Capture the cell that displays the provided text and extract its [x, y] central coordinate. 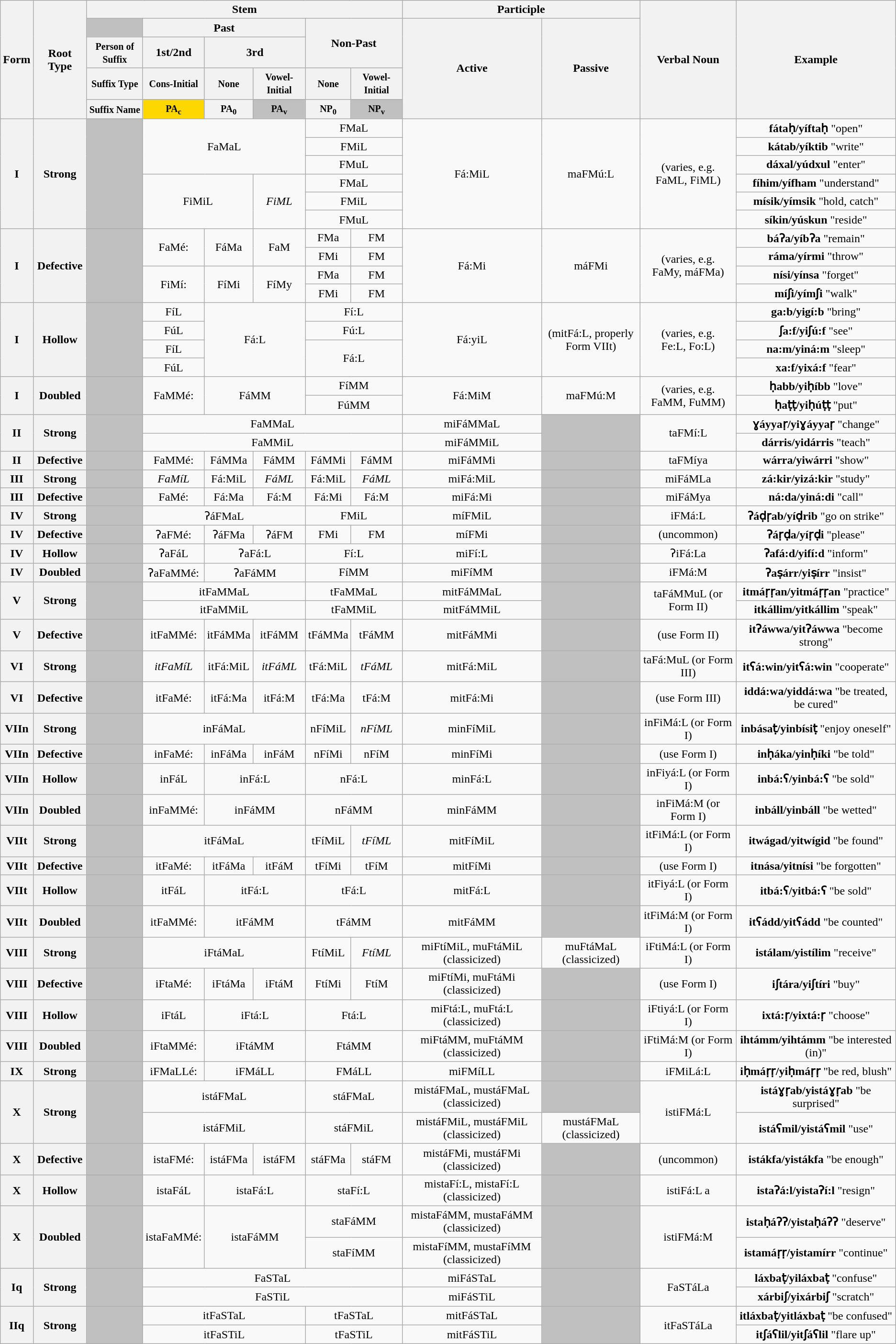
dárris/yidárris "teach" [816, 442]
itFaSTiL [224, 1334]
FtíMi [328, 984]
maFMú:M [591, 395]
Person of Suffix [115, 53]
na:m/yiná:m "sleep" [816, 349]
Form [17, 59]
stáFMiL [354, 1128]
iFtáL [173, 1015]
ihtámm/yihtámm "be interested (in)" [816, 1046]
wárra/yiwárri "show" [816, 460]
mistáFMaL, mustáFMaL (classicized) [472, 1097]
FáMMa [229, 460]
NP0 [328, 109]
mitFá:L [472, 890]
miFáMMaL [472, 424]
FaSTáLa [688, 1288]
1st/2nd [173, 53]
staFáMM [354, 1221]
tFá:M [376, 698]
ná:da/yiná:di "call" [816, 497]
iFtiMá:L (or Form I) [688, 952]
mistaFíMM, mustaFíMM (classicized) [472, 1253]
FaSTiL [272, 1297]
FaM [280, 247]
kátab/yíktib "write" [816, 146]
(use Form III) [688, 698]
istáFMaL [224, 1097]
FtíM [376, 984]
stáFMa [328, 1159]
míFMi [472, 535]
itnása/yitnísi "be forgotten" [816, 866]
itFaSTáLa [688, 1325]
ráma/yírmi "throw" [816, 257]
iFtáM [280, 984]
FáMMi [328, 460]
iFMáLL [255, 1071]
istiFMá:L [688, 1112]
nFáMM [354, 810]
miFá:Mi [472, 497]
PAv [280, 109]
inbá:ʕ/yinbá:ʕ "be sold" [816, 779]
itFáM [280, 866]
muFtáMaL (classicized) [591, 952]
báʔa/yíbʔa "remain" [816, 238]
istaFMé: [173, 1159]
mitFáMM [472, 922]
síkin/yúskun "reside" [816, 219]
itFiyá:L (or Form I) [688, 890]
miFáMLa [688, 479]
Non-Past [354, 43]
nFíMi [328, 754]
nFíML [376, 728]
Suffix Type [115, 83]
itkállim/yitkállim "speak" [816, 610]
itFaMíL [173, 666]
istiFMá:M [688, 1237]
mitFáMMaL [472, 592]
miFá:MiL [472, 479]
ʔaṣárr/yiṣírr "insist" [816, 572]
mustáFMaL (classicized) [591, 1128]
istáFMa [229, 1159]
itFaSTaL [224, 1316]
iFtáMM [255, 1046]
itFáL [173, 890]
mitFá:MiL [472, 666]
inbásaṭ/yinbísiṭ "enjoy oneself" [816, 728]
tFaSTiL [354, 1334]
minFá:L [472, 779]
nFíMiL [328, 728]
FtáMM [354, 1046]
ʔaFáL [173, 553]
Fá:yiL [472, 340]
iFtáMaL [224, 952]
ʔáṛḍa/yíṛḍi "please" [816, 535]
itFá:Ma [229, 698]
stáFM [376, 1159]
istáʕmil/yistáʕmil "use" [816, 1128]
(mitFá:L, properlyForm VIIt) [591, 340]
dáxal/yúdxul "enter" [816, 165]
mísik/yímsik "hold, catch" [816, 201]
istáFM [280, 1159]
mistaFáMM, mustaFáMM (classicized) [472, 1221]
miFtíMi, muFtáMi (classicized) [472, 984]
istáɣṛab/yistáɣṛab "be surprised" [816, 1097]
Fá:MiM [472, 395]
minFíMiL [472, 728]
itFaMMaL [224, 592]
FaMaL [224, 146]
(varies, e.g. Fe:L, Fo:L) [688, 340]
itʃáʕlil/yitʃáʕlil "flare up" [816, 1334]
Root Type [60, 59]
miFí:L [472, 553]
(varies, e.g. FaML, FiML) [688, 174]
ḥaṭṭ/yiḥúṭṭ "put" [816, 405]
taFMí:L [688, 433]
tFíML [376, 841]
itFáML [280, 666]
FiML [280, 201]
mitFíMi [472, 866]
miFáMMiL [472, 442]
nFá:L [354, 779]
inFá:L [255, 779]
tFáML [376, 666]
staFí:L [354, 1190]
iFtaMMé: [173, 1046]
PA0 [229, 109]
máFMi [591, 265]
itFá:M [280, 698]
ʔafá:d/yifí:d "inform" [816, 553]
staFíMM [354, 1253]
FtíML [376, 952]
ʔáFMa [229, 535]
ʔáFMaL [224, 515]
tFíMiL [328, 841]
xa:f/yixá:f "fear" [816, 367]
itʕá:win/yitʕá:win "cooperate" [816, 666]
itFáMaL [224, 841]
mistáFMiL, mustáFMiL (classicized) [472, 1128]
fátaḥ/yíftaḥ "open" [816, 128]
iFtaMé: [173, 984]
istaFáL [173, 1190]
Past [224, 28]
tFaMMiL [354, 610]
PAc [173, 109]
minFáMM [472, 810]
itFiMá:M (or Form I) [688, 922]
tFíMi [328, 866]
ʔáḍṛab/yíḍrib "go on strike" [816, 515]
istamáṛṛ/yistamírr "continue" [816, 1253]
Ftá:L [354, 1015]
tFíM [376, 866]
iddá:wa/yiddá:wa "be treated, be cured" [816, 698]
míFMiL [472, 515]
Verbal Noun [688, 59]
FíMi [229, 284]
IX [17, 1071]
iFMá:M [688, 572]
miFáMMi [472, 460]
tFaMMaL [354, 592]
inFáMaL [224, 728]
itFá:L [255, 890]
itʔáwwa/yitʔáwwa "become strong" [816, 635]
Example [816, 59]
istákfa/yistákfa "be enough" [816, 1159]
ɣáyyaṛ/yiɣáyyaṛ "change" [816, 424]
itFá:MiL [229, 666]
ʃa:f/yiʃú:f "see" [816, 331]
FíMy [280, 284]
miFíMM [472, 572]
Suffix Name [115, 109]
maFMú:L [591, 174]
ḥabb/yiḥíbb "love" [816, 386]
FaSTaL [272, 1278]
FáMa [229, 247]
iFMá:L [688, 515]
iFMaLLé: [173, 1071]
ga:b/yigí:b "bring" [816, 312]
istiFá:L a [688, 1190]
(varies, e.g. FaMy, máFMa) [688, 265]
tFá:L [354, 890]
itFáMMa [229, 635]
iḥmáṛṛ/yiḥmáṛṛ "be red, blush" [816, 1071]
istaFaMMé: [173, 1237]
ʔaFMé: [173, 535]
taFáMMuL (or Form II) [688, 601]
inFaMMé: [173, 810]
itbá:ʕ/yitbá:ʕ "be sold" [816, 890]
mitFáSTaL [472, 1316]
miFtáMM, muFtáMM (classicized) [472, 1046]
Stem [244, 10]
FMáLL [354, 1071]
míʃi/yímʃi "walk" [816, 293]
inFiMá:M (or Form I) [688, 810]
miFtíMiL, muFtáMiL (classicized) [472, 952]
itmáṛṛan/yitmáṛṛan "practice" [816, 592]
FaMíL [173, 479]
inbáll/yinbáll "be wetted" [816, 810]
(varies, e.g. FaMM, FuMM) [688, 395]
ʔiFá:La [688, 553]
nísi/yínsa "forget" [816, 275]
mitFá:Mi [472, 698]
iFtiMá:M (or Form I) [688, 1046]
FiMiL [198, 201]
tFá:MiL [328, 666]
nFíM [376, 754]
xárbiʃ/yixárbiʃ "scratch" [816, 1297]
fíhim/yífham "understand" [816, 183]
FiMí: [173, 284]
(use Form II) [688, 635]
iFtiyá:L (or Form I) [688, 1015]
mitFáSTiL [472, 1334]
istaḥáʔʔ/yistaḥáʔʔ "deserve" [816, 1221]
itFiMá:L (or Form I) [688, 841]
ʔaFá:L [255, 553]
istaFáMM [255, 1237]
istáFMiL [224, 1128]
itʕádd/yitʕádd "be counted" [816, 922]
mistáFMi, mustáFMi (classicized) [472, 1159]
inFaMé: [173, 754]
FaMMaL [272, 424]
iFtáMa [229, 984]
ʔáFM [280, 535]
mitFáMMi [472, 635]
inFáMa [229, 754]
inḥáka/yinḥíki "be told" [816, 754]
Iq [17, 1288]
mitFíMiL [472, 841]
inFiyá:L (or Form I) [688, 779]
inFáM [280, 754]
miFtá:L, muFtá:L (classicized) [472, 1015]
tFá:Ma [328, 698]
inFiMá:L (or Form I) [688, 728]
mistaFí:L, mistaFí:L (classicized) [472, 1190]
itláxbaṭ/yitláxbaṭ "be confused" [816, 1316]
iʃtára/yiʃtíri "buy" [816, 984]
inFáL [173, 779]
tFáMMa [328, 635]
tFaSTaL [354, 1316]
istaFá:L [255, 1190]
itFaMMiL [224, 610]
IIq [17, 1325]
istaʔá:l/yistaʔí:l "resign" [816, 1190]
iFMiLá:L [688, 1071]
inFáMM [255, 810]
miFáSTiL [472, 1297]
itwágad/yitwígid "be found" [816, 841]
3rd [255, 53]
taFá:MuL (or Form III) [688, 666]
NPv [376, 109]
ʔaFáMM [255, 572]
zá:kir/yizá:kir "study" [816, 479]
Fá:Ma [229, 497]
mitFáMMiL [472, 610]
Active [472, 69]
ixtá:ṛ/yixtá:ṛ "choose" [816, 1015]
ʔaFaMMé: [173, 572]
FtíMiL [328, 952]
Fú:L [354, 331]
FúMM [354, 405]
istálam/yistílim "receive" [816, 952]
minFíMi [472, 754]
Passive [591, 69]
Participle [521, 10]
stáFMaL [354, 1097]
miFáMya [688, 497]
itFáMa [229, 866]
taFMíya [688, 460]
miFMíLL [472, 1071]
Cons-Initial [173, 83]
miFáSTaL [472, 1278]
láxbaṭ/yiláxbaṭ "confuse" [816, 1278]
FaMMiL [272, 442]
iFtá:L [255, 1015]
